Identify which cell holds the provided text, then report its (X, Y) central coordinate. 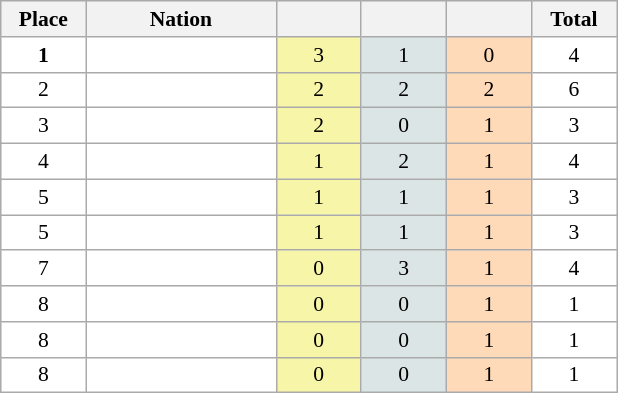
Place (44, 19)
Total (574, 19)
7 (44, 269)
Nation (181, 19)
6 (574, 90)
